Capture the cell that displays the provided text and extract its [x, y] central coordinate. 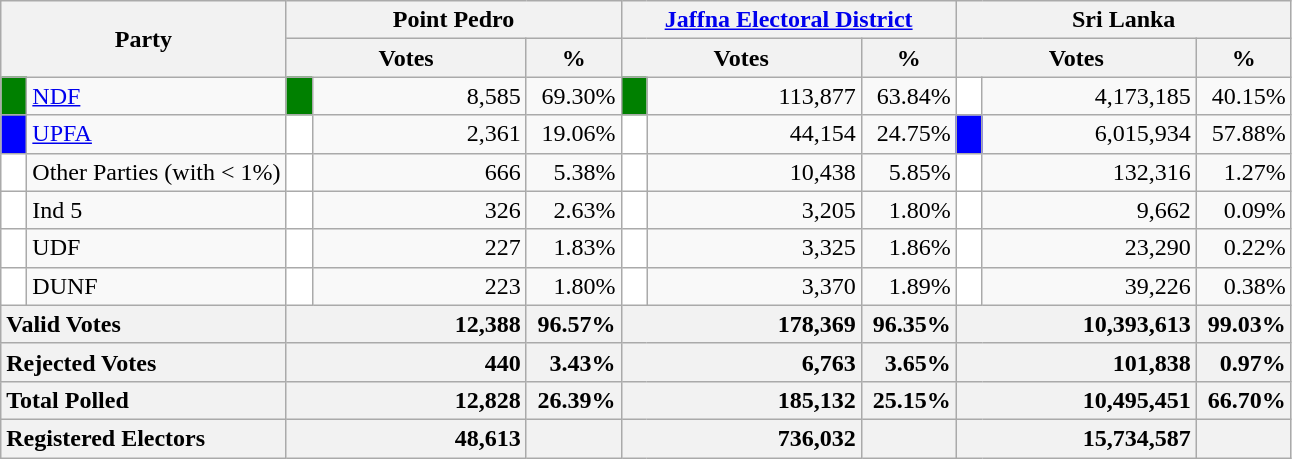
69.30% [574, 96]
DUNF [156, 286]
Jaffna Electoral District [788, 20]
25.15% [908, 400]
1.27% [1244, 172]
40.15% [1244, 96]
3,205 [754, 210]
2.63% [574, 210]
6,015,934 [1089, 134]
Registered Electors [144, 438]
44,154 [754, 134]
99.03% [1244, 324]
10,495,451 [1076, 400]
26.39% [574, 400]
63.84% [908, 96]
2,361 [419, 134]
6,763 [741, 362]
5.85% [908, 172]
Sri Lanka [1124, 20]
96.35% [908, 324]
736,032 [741, 438]
10,438 [754, 172]
132,316 [1089, 172]
19.06% [574, 134]
3.43% [574, 362]
0.97% [1244, 362]
15,734,587 [1076, 438]
223 [419, 286]
0.38% [1244, 286]
185,132 [741, 400]
12,388 [406, 324]
3,325 [754, 248]
10,393,613 [1076, 324]
57.88% [1244, 134]
326 [419, 210]
48,613 [406, 438]
666 [419, 172]
5.38% [574, 172]
96.57% [574, 324]
1.89% [908, 286]
UDF [156, 248]
113,877 [754, 96]
23,290 [1089, 248]
NDF [156, 96]
4,173,185 [1089, 96]
Rejected Votes [144, 362]
39,226 [1089, 286]
Valid Votes [144, 324]
8,585 [419, 96]
0.22% [1244, 248]
9,662 [1089, 210]
1.86% [908, 248]
Total Polled [144, 400]
178,369 [741, 324]
Other Parties (with < 1%) [156, 172]
227 [419, 248]
Ind 5 [156, 210]
24.75% [908, 134]
1.83% [574, 248]
101,838 [1076, 362]
Party [144, 39]
Point Pedro [454, 20]
UPFA [156, 134]
3,370 [754, 286]
0.09% [1244, 210]
12,828 [406, 400]
3.65% [908, 362]
66.70% [1244, 400]
440 [406, 362]
